Return [x, y] of the center of cell containing provided text 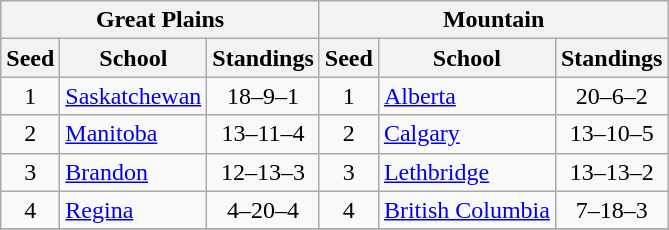
4–20–4 [263, 210]
13–10–5 [611, 134]
Alberta [466, 96]
18–9–1 [263, 96]
Brandon [134, 172]
Lethbridge [466, 172]
Regina [134, 210]
13–11–4 [263, 134]
12–13–3 [263, 172]
Mountain [494, 20]
7–18–3 [611, 210]
Manitoba [134, 134]
Saskatchewan [134, 96]
Great Plains [160, 20]
British Columbia [466, 210]
Calgary [466, 134]
13–13–2 [611, 172]
20–6–2 [611, 96]
